Determine the [X, Y] coordinate at the center of the cell enclosing the given text.  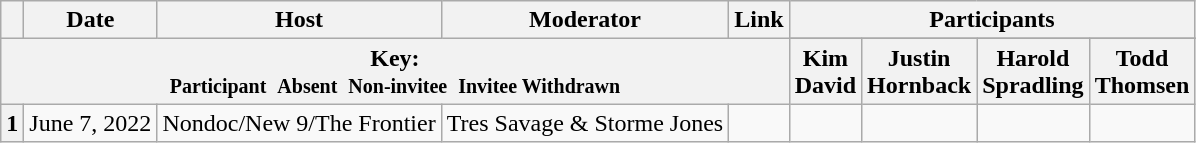
JustinHornback [920, 72]
June 7, 2022 [90, 123]
Moderator [585, 20]
Host [299, 20]
1 [12, 123]
ToddThomsen [1142, 72]
Date [90, 20]
Participants [992, 20]
Key: Participant Absent Non-invitee Invitee Withdrawn [395, 72]
HaroldSpradling [1033, 72]
Link [759, 20]
KimDavid [825, 72]
Nondoc/New 9/The Frontier [299, 123]
Tres Savage & Storme Jones [585, 123]
